Pinpoint the cell where the given text exists, returning its [x, y] midpoint coordinate. 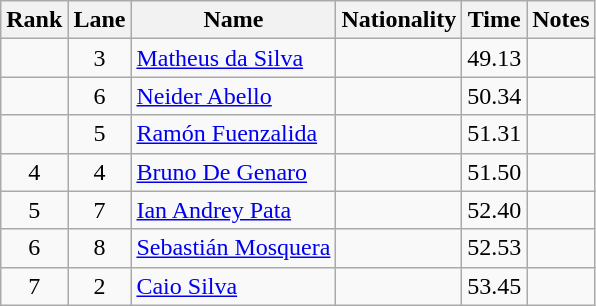
52.53 [494, 248]
Ramón Fuenzalida [234, 134]
Time [494, 20]
Lane [100, 20]
Matheus da Silva [234, 58]
Bruno De Genaro [234, 172]
Caio Silva [234, 286]
53.45 [494, 286]
8 [100, 248]
51.31 [494, 134]
2 [100, 286]
3 [100, 58]
Nationality [399, 20]
49.13 [494, 58]
Ian Andrey Pata [234, 210]
Rank [34, 20]
Sebastián Mosquera [234, 248]
50.34 [494, 96]
52.40 [494, 210]
Name [234, 20]
Notes [561, 20]
Neider Abello [234, 96]
51.50 [494, 172]
